For the text-containing cell, return its midpoint in (x, y) coordinate format. 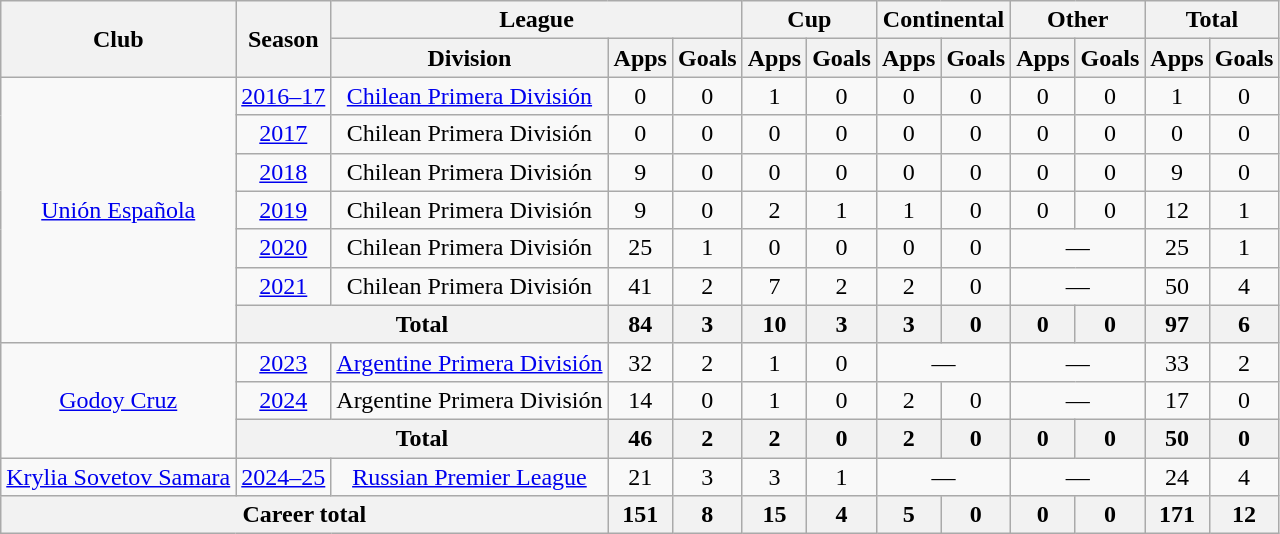
2016–17 (284, 96)
Russian Premier League (470, 477)
Career total (304, 515)
15 (774, 515)
Other (1078, 20)
2019 (284, 210)
2018 (284, 172)
2023 (284, 362)
2024–25 (284, 477)
17 (1177, 400)
7 (774, 286)
Krylia Sovetov Samara (118, 477)
32 (640, 362)
41 (640, 286)
171 (1177, 515)
97 (1177, 324)
Season (284, 39)
Club (118, 39)
League (536, 20)
46 (640, 438)
Cup (809, 20)
24 (1177, 477)
21 (640, 477)
Unión Española (118, 210)
151 (640, 515)
33 (1177, 362)
2021 (284, 286)
2017 (284, 134)
Continental (943, 20)
Godoy Cruz (118, 400)
Division (470, 58)
84 (640, 324)
10 (774, 324)
6 (1244, 324)
5 (908, 515)
14 (640, 400)
8 (707, 515)
2020 (284, 248)
2024 (284, 400)
